Return the [x, y] coordinate for the center point of the cell that contains the specified text.  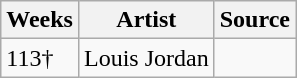
Louis Jordan [146, 58]
Artist [146, 20]
Weeks [40, 20]
113† [40, 58]
Source [254, 20]
